Detect which cell encompasses the target text, then output its (x, y) center coordinate. 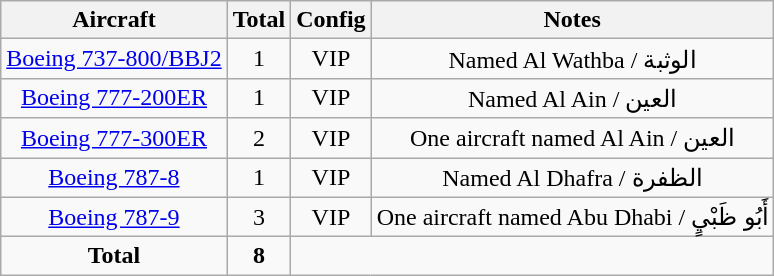
Named Al Ain / العين (572, 98)
Notes (572, 20)
Aircraft (114, 20)
3 (259, 217)
Boeing 787-9 (114, 217)
Boeing 777-300ER (114, 138)
Named Al Wathba / الوثبة (572, 59)
Config (331, 20)
Boeing 737-800/BBJ2 (114, 59)
2 (259, 138)
Named Al Dhafra / الظفرة (572, 178)
One aircraft named Abu Dhabi / أَبُو ظَبْيٍ (572, 217)
One aircraft named Al Ain / العين (572, 138)
8 (259, 256)
Boeing 777-200ER (114, 98)
Boeing 787-8 (114, 178)
